Locate the cell with the specified text and output its [x, y] center coordinate. 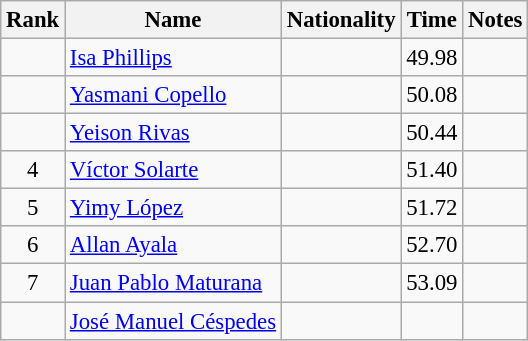
51.40 [432, 170]
52.70 [432, 245]
José Manuel Céspedes [174, 321]
Yeison Rivas [174, 133]
Name [174, 20]
Time [432, 20]
7 [33, 283]
49.98 [432, 58]
Víctor Solarte [174, 170]
Rank [33, 20]
Juan Pablo Maturana [174, 283]
Isa Phillips [174, 58]
Allan Ayala [174, 245]
5 [33, 208]
Yasmani Copello [174, 95]
6 [33, 245]
Nationality [340, 20]
4 [33, 170]
Notes [496, 20]
50.44 [432, 133]
50.08 [432, 95]
51.72 [432, 208]
Yimy López [174, 208]
53.09 [432, 283]
